Pinpoint the cell where the given text exists, returning its (X, Y) midpoint coordinate. 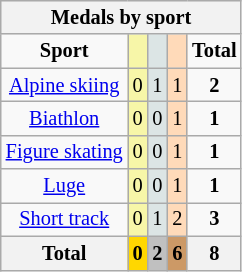
Alpine skiing (64, 85)
Sport (64, 51)
Short track (64, 219)
6 (177, 253)
3 (214, 219)
Medals by sport (122, 17)
Luge (64, 186)
8 (214, 253)
Biathlon (64, 118)
Figure skating (64, 152)
